Detect which cell encompasses the target text, then output its [x, y] center coordinate. 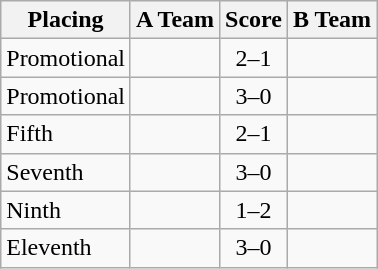
Ninth [66, 210]
Score [254, 20]
1–2 [254, 210]
Seventh [66, 172]
A Team [174, 20]
B Team [332, 20]
Eleventh [66, 248]
Placing [66, 20]
Fifth [66, 134]
